Determine the (x, y) coordinate at the center of the cell enclosing the given text.  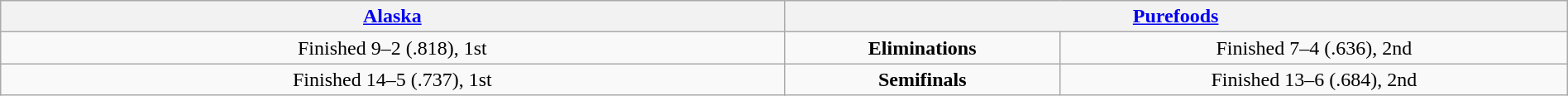
Alaska (392, 17)
Finished 14–5 (.737), 1st (392, 79)
Eliminations (922, 48)
Semifinals (922, 79)
Purefoods (1176, 17)
Finished 7–4 (.636), 2nd (1313, 48)
Finished 9–2 (.818), 1st (392, 48)
Finished 13–6 (.684), 2nd (1313, 79)
